Pinpoint the cell where the given text exists, returning its (X, Y) midpoint coordinate. 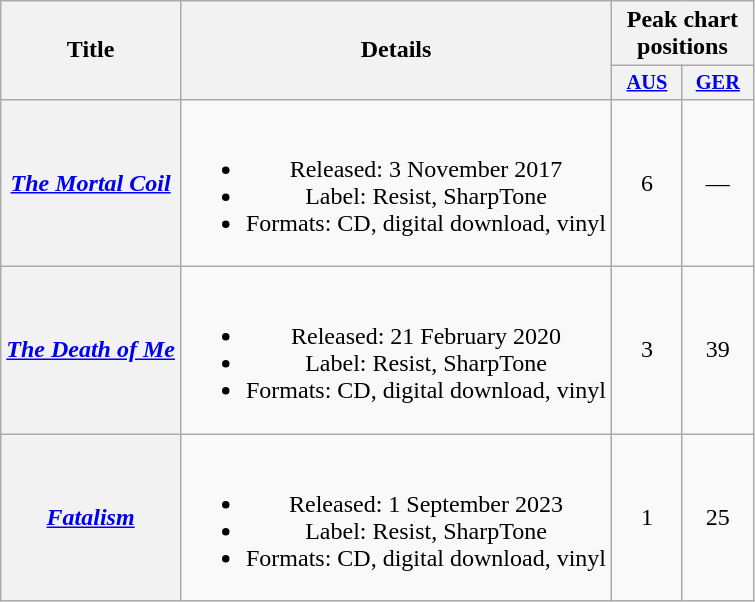
Released: 21 February 2020Label: Resist, SharpToneFormats: CD, digital download, vinyl (396, 350)
Fatalism (91, 518)
The Death of Me (91, 350)
Title (91, 50)
25 (718, 518)
The Mortal Coil (91, 182)
— (718, 182)
Peak chart positions (683, 34)
Released: 3 November 2017Label: Resist, SharpToneFormats: CD, digital download, vinyl (396, 182)
Details (396, 50)
Released: 1 September 2023Label: Resist, SharpToneFormats: CD, digital download, vinyl (396, 518)
3 (648, 350)
6 (648, 182)
GER (718, 83)
39 (718, 350)
1 (648, 518)
AUS (648, 83)
